Output the [X, Y] coordinate of the center of the cell containing the given text.  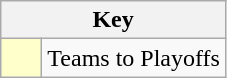
Teams to Playoffs [134, 58]
Key [114, 20]
